Output the (X, Y) coordinate of the center of the cell containing the given text.  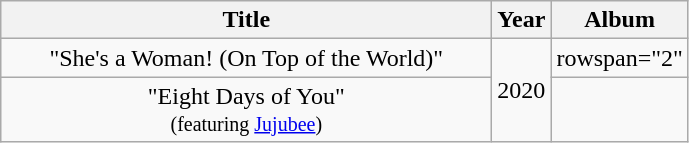
Year (522, 20)
2020 (522, 90)
rowspan="2" (620, 58)
"She's a Woman! (On Top of the World)" (246, 58)
"Eight Days of You"(featuring Jujubee) (246, 110)
Album (620, 20)
Title (246, 20)
